Capture the cell that displays the provided text and extract its (x, y) central coordinate. 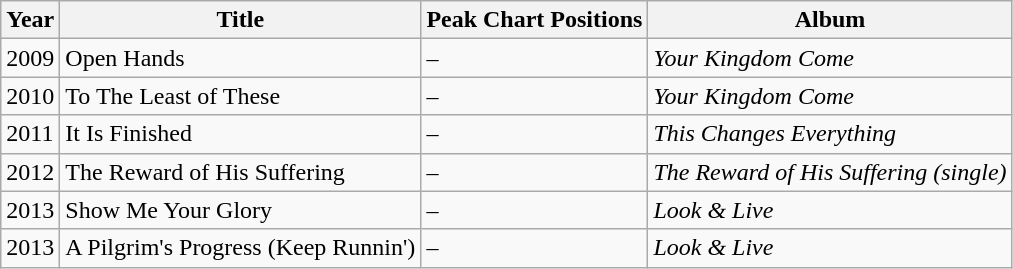
A Pilgrim's Progress (Keep Runnin') (240, 248)
This Changes Everything (830, 134)
Open Hands (240, 58)
It Is Finished (240, 134)
Title (240, 20)
2009 (30, 58)
Show Me Your Glory (240, 210)
To The Least of These (240, 96)
The Reward of His Suffering (240, 172)
Year (30, 20)
Album (830, 20)
2012 (30, 172)
2010 (30, 96)
The Reward of His Suffering (single) (830, 172)
Peak Chart Positions (534, 20)
2011 (30, 134)
